For the text-containing cell, return its midpoint in (X, Y) coordinate format. 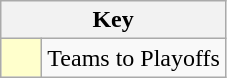
Key (114, 20)
Teams to Playoffs (134, 58)
